Detect which cell encompasses the target text, then output its (X, Y) center coordinate. 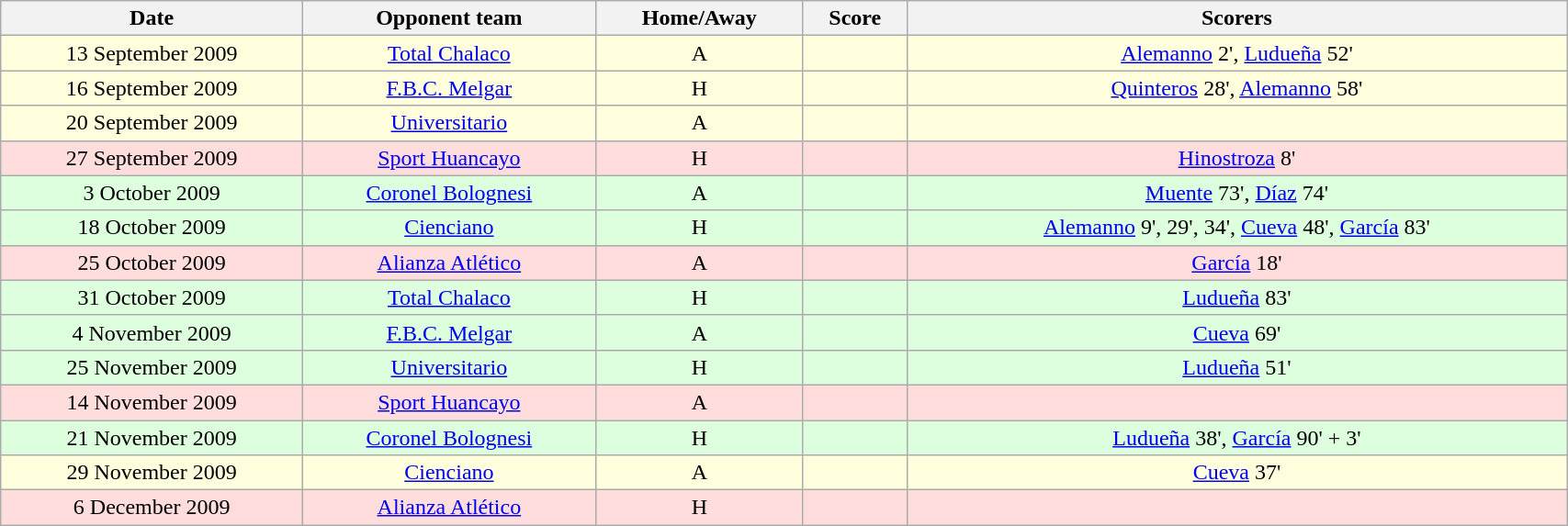
20 September 2009 (152, 123)
Scorers (1236, 18)
Hinostroza 8' (1236, 158)
31 October 2009 (152, 297)
García 18' (1236, 263)
Alemanno 2', Ludueña 52' (1236, 53)
13 September 2009 (152, 53)
14 November 2009 (152, 402)
Cueva 37' (1236, 473)
Ludueña 83' (1236, 297)
Ludueña 38', García 90' + 3' (1236, 438)
6 December 2009 (152, 508)
Score (854, 18)
27 September 2009 (152, 158)
16 September 2009 (152, 88)
29 November 2009 (152, 473)
3 October 2009 (152, 193)
Quinteros 28', Alemanno 58' (1236, 88)
Ludueña 51' (1236, 367)
Muente 73', Díaz 74' (1236, 193)
Date (152, 18)
18 October 2009 (152, 228)
25 November 2009 (152, 367)
Cueva 69' (1236, 332)
Alemanno 9', 29', 34', Cueva 48', García 83' (1236, 228)
Home/Away (699, 18)
25 October 2009 (152, 263)
Opponent team (448, 18)
4 November 2009 (152, 332)
21 November 2009 (152, 438)
